Return (X, Y) of the center of cell containing provided text 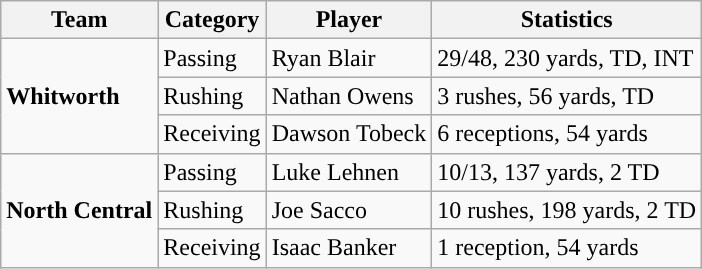
Ryan Blair (349, 58)
Whitworth (80, 96)
Player (349, 20)
Nathan Owens (349, 96)
Statistics (567, 20)
10 rushes, 198 yards, 2 TD (567, 210)
Dawson Tobeck (349, 134)
1 reception, 54 yards (567, 248)
Isaac Banker (349, 248)
6 receptions, 54 yards (567, 134)
29/48, 230 yards, TD, INT (567, 58)
Category (212, 20)
Team (80, 20)
North Central (80, 210)
10/13, 137 yards, 2 TD (567, 172)
3 rushes, 56 yards, TD (567, 96)
Luke Lehnen (349, 172)
Joe Sacco (349, 210)
